Identify which cell holds the provided text, then report its [X, Y] central coordinate. 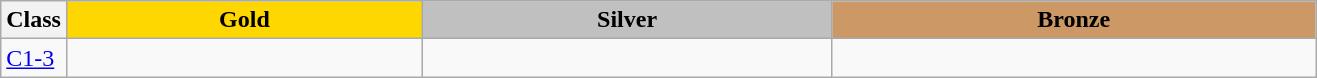
Silver [626, 20]
Bronze [1074, 20]
Gold [244, 20]
Class [34, 20]
C1-3 [34, 58]
